Find where the given text appears and provide that cell's center as (x, y) coordinate. 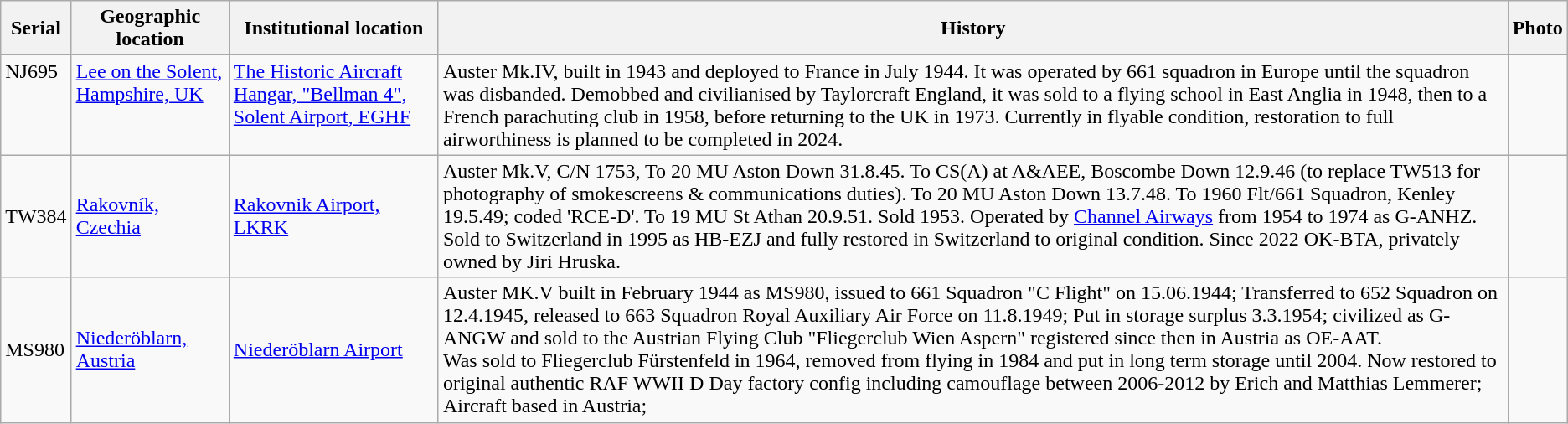
MS980 (36, 350)
Niederöblarn Airport (333, 350)
NJ695 (36, 106)
Serial (36, 28)
Lee on the Solent, Hampshire, UK (150, 106)
Niederöblarn, Austria (150, 350)
The Historic Aircraft Hangar, "Bellman 4", Solent Airport, EGHF (333, 106)
Geographic location (150, 28)
TW384 (36, 216)
Rakovník, Czechia (150, 216)
Institutional location (333, 28)
Photo (1538, 28)
History (973, 28)
Rakovnik Airport, LKRK (333, 216)
